Output the [X, Y] coordinate of the center of the cell containing the given text.  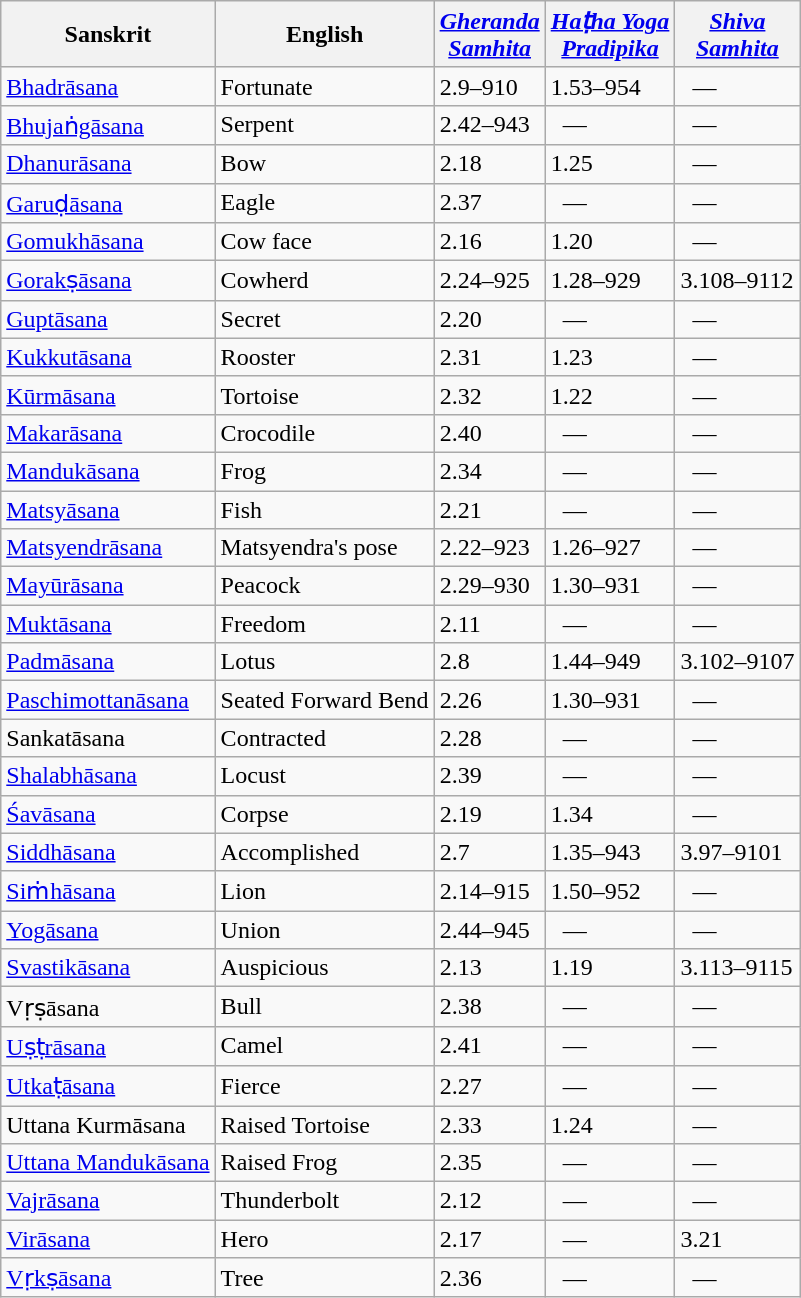
Kūrmāsana [108, 395]
1.24 [610, 1125]
1.50–952 [610, 891]
2.19 [490, 814]
2.32 [490, 395]
Contracted [324, 738]
1.44–949 [610, 662]
Guptāsana [108, 319]
2.40 [490, 433]
Vṛṣāsana [108, 1007]
2.8 [490, 662]
Uttana Mandukāsana [108, 1163]
Dhanurāsana [108, 164]
Virāsana [108, 1239]
Siddhāsana [108, 852]
1.20 [610, 242]
1.35–943 [610, 852]
3.113–9115 [738, 968]
Corpse [324, 814]
Fierce [324, 1086]
2.11 [490, 624]
Padmāsana [108, 662]
2.42–943 [490, 125]
2.20 [490, 319]
1.23 [610, 357]
2.18 [490, 164]
Serpent [324, 125]
2.29–930 [490, 586]
Accomplished [324, 852]
Union [324, 930]
2.31 [490, 357]
2.12 [490, 1201]
Freedom [324, 624]
2.24–925 [490, 281]
1.19 [610, 968]
Muktāsana [108, 624]
Paschimottanāsana [108, 700]
Seated Forward Bend [324, 700]
Haṭha YogaPradipika [610, 34]
3.21 [738, 1239]
Kukkutāsana [108, 357]
GherandaSamhita [490, 34]
Fish [324, 509]
2.22–923 [490, 548]
Lion [324, 891]
3.97–9101 [738, 852]
2.44–945 [490, 930]
2.38 [490, 1007]
Gomukhāsana [108, 242]
Raised Tortoise [324, 1125]
Tree [324, 1278]
Vṛkṣāsana [108, 1278]
Siṁhāsana [108, 891]
Shalabhāsana [108, 776]
Mandukāsana [108, 471]
Uttana Kurmāsana [108, 1125]
Fortunate [324, 86]
2.37 [490, 203]
Garuḍāsana [108, 203]
ShivaSamhita [738, 34]
Crocodile [324, 433]
Bull [324, 1007]
2.21 [490, 509]
Auspicious [324, 968]
Locust [324, 776]
Sanskrit [108, 34]
Sankatāsana [108, 738]
2.36 [490, 1278]
1.25 [610, 164]
1.34 [610, 814]
Thunderbolt [324, 1201]
Matsyāsana [108, 509]
1.26–927 [610, 548]
1.53–954 [610, 86]
3.102–9107 [738, 662]
Secret [324, 319]
Rooster [324, 357]
2.7 [490, 852]
2.14–915 [490, 891]
Matsyendrāsana [108, 548]
2.13 [490, 968]
Utkaṭāsana [108, 1086]
1.28–929 [610, 281]
Tortoise [324, 395]
2.26 [490, 700]
Hero [324, 1239]
Bow [324, 164]
Raised Frog [324, 1163]
Matsyendra's pose [324, 548]
2.41 [490, 1046]
English [324, 34]
Makarāsana [108, 433]
2.33 [490, 1125]
2.34 [490, 471]
Camel [324, 1046]
Yogāsana [108, 930]
Eagle [324, 203]
Vajrāsana [108, 1201]
Svastikāsana [108, 968]
Lotus [324, 662]
2.39 [490, 776]
2.17 [490, 1239]
Frog [324, 471]
2.35 [490, 1163]
Cowherd [324, 281]
Śavāsana [108, 814]
3.108–9112 [738, 281]
Peacock [324, 586]
2.28 [490, 738]
Bhadrāsana [108, 86]
Gorakṣāsana [108, 281]
Mayūrāsana [108, 586]
Uṣṭrāsana [108, 1046]
Bhujaṅgāsana [108, 125]
1.22 [610, 395]
2.9–910 [490, 86]
2.16 [490, 242]
Cow face [324, 242]
2.27 [490, 1086]
